Return the (X, Y) coordinate for the center point of the cell that contains the specified text.  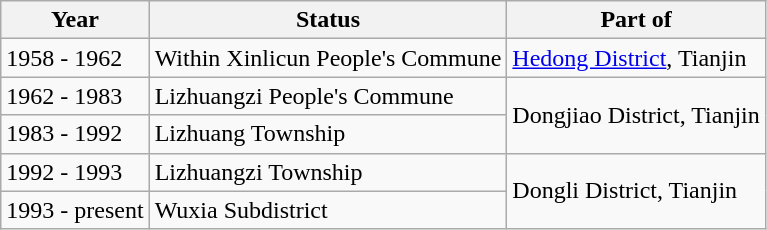
Lizhuang Township (328, 134)
Lizhuangzi People's Commune (328, 96)
1992 - 1993 (75, 172)
1993 - present (75, 210)
Hedong District, Tianjin (636, 58)
Lizhuangzi Township (328, 172)
1962 - 1983 (75, 96)
1983 - 1992 (75, 134)
1958 - 1962 (75, 58)
Dongli District, Tianjin (636, 191)
Year (75, 20)
Status (328, 20)
Part of (636, 20)
Dongjiao District, Tianjin (636, 115)
Within Xinlicun People's Commune (328, 58)
Wuxia Subdistrict (328, 210)
